Scan for the cell matching the given text and deliver its [X, Y] coordinate at center. 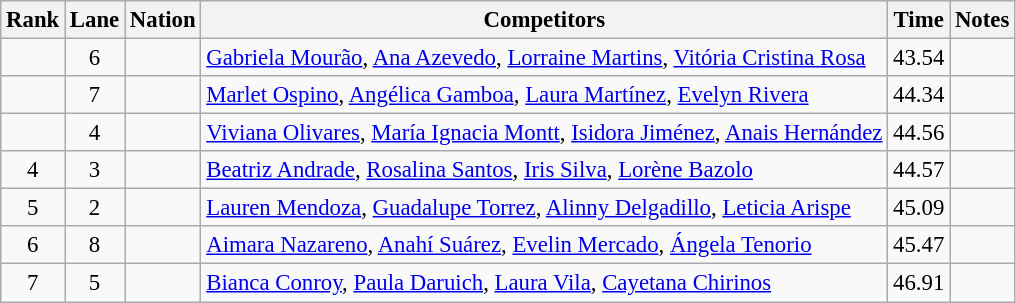
Lauren Mendoza, Guadalupe Torrez, Alinny Delgadillo, Leticia Arispe [544, 208]
43.54 [919, 58]
Lane [95, 20]
3 [95, 170]
45.47 [919, 245]
Bianca Conroy, Paula Daruich, Laura Vila, Cayetana Chirinos [544, 283]
2 [95, 208]
Nation [163, 20]
8 [95, 245]
Marlet Ospino, Angélica Gamboa, Laura Martínez, Evelyn Rivera [544, 95]
44.34 [919, 95]
Notes [982, 20]
Time [919, 20]
45.09 [919, 208]
Viviana Olivares, María Ignacia Montt, Isidora Jiménez, Anais Hernández [544, 133]
44.56 [919, 133]
Aimara Nazareno, Anahí Suárez, Evelin Mercado, Ángela Tenorio [544, 245]
Gabriela Mourão, Ana Azevedo, Lorraine Martins, Vitória Cristina Rosa [544, 58]
Beatriz Andrade, Rosalina Santos, Iris Silva, Lorène Bazolo [544, 170]
Rank [33, 20]
Competitors [544, 20]
44.57 [919, 170]
46.91 [919, 283]
